Return the [X, Y] coordinate for the center point of the cell that contains the specified text.  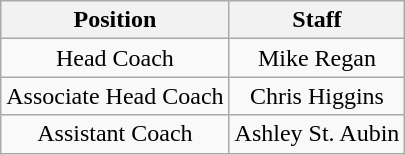
Assistant Coach [115, 134]
Mike Regan [317, 58]
Chris Higgins [317, 96]
Associate Head Coach [115, 96]
Head Coach [115, 58]
Position [115, 20]
Ashley St. Aubin [317, 134]
Staff [317, 20]
